Extract the [X, Y] coordinate from the center of the cell holding the provided text.  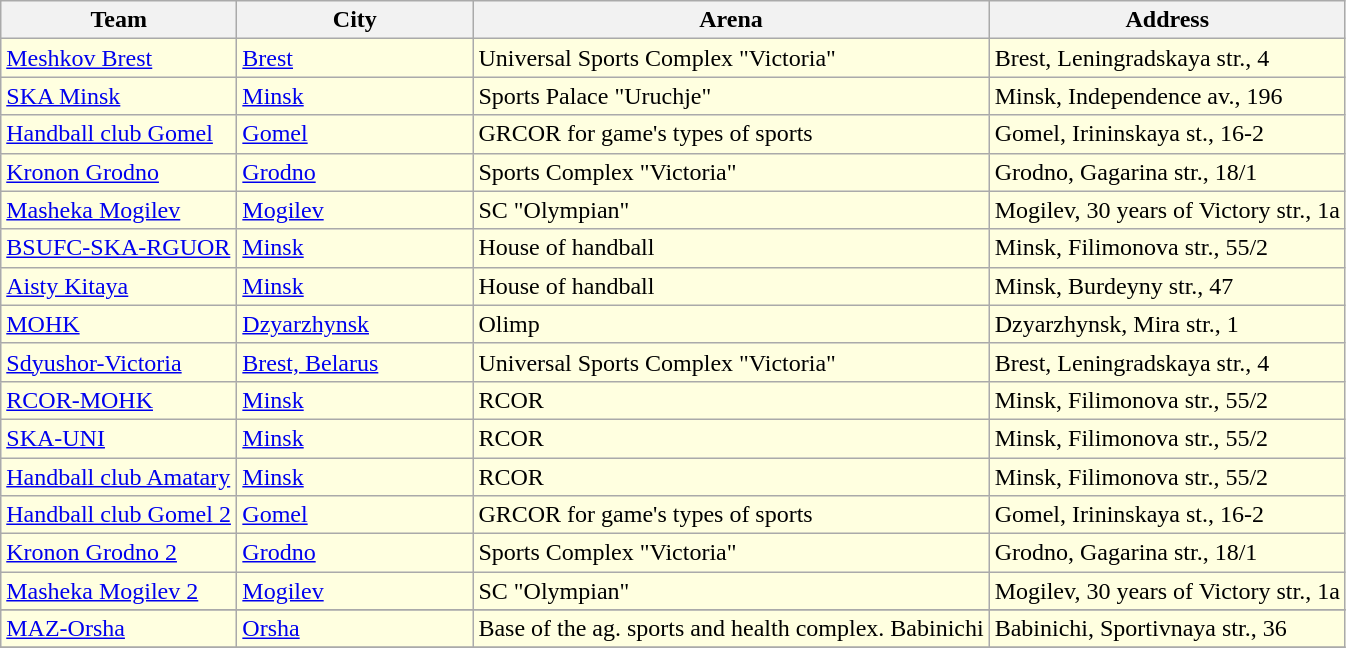
Masheka Mogilev 2 [119, 591]
Handball club Gomel 2 [119, 515]
Brest, Belarus [355, 362]
Dzyarzhynsk [355, 324]
Olimp [731, 324]
Handball club Amatary [119, 477]
BSUFC-SKA-RGUOR [119, 248]
Kronon Grodno [119, 172]
SKA Minsk [119, 96]
Kronon Grodno 2 [119, 553]
MOHK [119, 324]
Base of the ag. sports and health complex. Babinichi [731, 629]
SKA-UNI [119, 438]
Minsk, Burdeyny str., 47 [1167, 286]
Team [119, 20]
Aisty Kitaya [119, 286]
Brest [355, 58]
Dzyarzhynsk, Mira str., 1 [1167, 324]
Handball club Gomel [119, 134]
MAZ-Orsha [119, 629]
Masheka Mogilev [119, 210]
Address [1167, 20]
Orsha [355, 629]
Babinichi, Sportivnaya str., 36 [1167, 629]
Arena [731, 20]
RCOR-MOHK [119, 400]
Sports Palace "Uruchje" [731, 96]
Minsk, Independence av., 196 [1167, 96]
City [355, 20]
Sdyushor-Victoria [119, 362]
Meshkov Brest [119, 58]
